Provide the (x, y) coordinate of the cell's center where the given text is located.  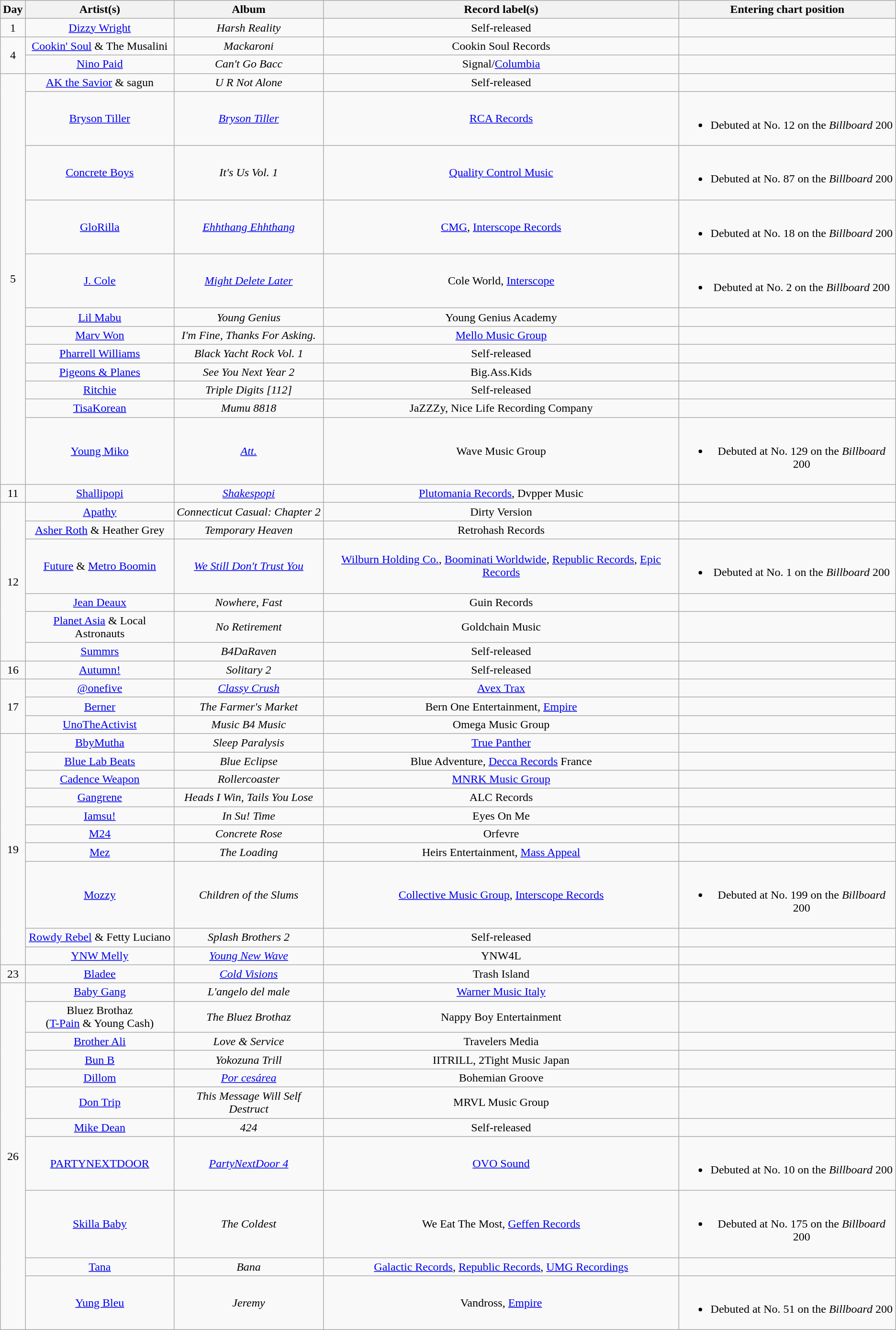
Iamsu! (100, 816)
Vandross, Empire (502, 1303)
Don Trip (100, 1102)
Debuted at No. 129 on the Billboard 200 (787, 451)
Nino Paid (100, 64)
The Farmer's Market (248, 706)
17 (13, 706)
Wilburn Holding Co., Boominati Worldwide, Republic Records, Epic Records (502, 566)
In Su! Time (248, 816)
See You Next Year 2 (248, 372)
Ehhthang Ehhthang (248, 227)
Day (13, 10)
Por cesárea (248, 1078)
Collective Music Group, Interscope Records (502, 895)
Pharrell Williams (100, 353)
Skilla Baby (100, 1224)
Album (248, 10)
True Panther (502, 743)
Harsh Reality (248, 28)
JaZZZy, Nice Life Recording Company (502, 408)
Bluez Brothaz (T-Pain & Young Cash) (100, 1017)
Rowdy Rebel & Fetty Luciano (100, 937)
Young Genius Academy (502, 317)
Signal/Columbia (502, 64)
UnoTheActivist (100, 724)
Debuted at No. 18 on the Billboard 200 (787, 227)
Jean Deaux (100, 602)
Debuted at No. 51 on the Billboard 200 (787, 1303)
PartyNextDoor 4 (248, 1163)
Summrs (100, 652)
PARTYNEXTDOOR (100, 1163)
OVO Sound (502, 1163)
Mackaroni (248, 46)
Cookin Soul Records (502, 46)
Can't Go Bacc (248, 64)
11 (13, 494)
Mez (100, 852)
The Coldest (248, 1224)
The Bluez Brothaz (248, 1017)
Young Miko (100, 451)
Dillom (100, 1078)
Gangrene (100, 798)
Eyes On Me (502, 816)
Debuted at No. 175 on the Billboard 200 (787, 1224)
Young Genius (248, 317)
Young New Wave (248, 956)
Sleep Paralysis (248, 743)
Galactic Records, Republic Records, UMG Recordings (502, 1267)
J. Cole (100, 281)
MNRK Music Group (502, 779)
Debuted at No. 12 on the Billboard 200 (787, 119)
Debuted at No. 1 on the Billboard 200 (787, 566)
YNW Melly (100, 956)
Nappy Boy Entertainment (502, 1017)
Debuted at No. 199 on the Billboard 200 (787, 895)
Cookin' Soul & The Musalini (100, 46)
Temporary Heaven (248, 530)
Omega Music Group (502, 724)
23 (13, 974)
5 (13, 279)
Mozzy (100, 895)
Cold Visions (248, 974)
Love & Service (248, 1041)
It's Us Vol. 1 (248, 172)
Cole World, Interscope (502, 281)
Asher Roth & Heather Grey (100, 530)
1 (13, 28)
M24 (100, 834)
Entering chart position (787, 10)
Brother Ali (100, 1041)
Bohemian Groove (502, 1078)
ALC Records (502, 798)
We Eat The Most, Geffen Records (502, 1224)
Trash Island (502, 974)
Pigeons & Planes (100, 372)
Cadence Weapon (100, 779)
AK the Savior & sagun (100, 82)
No Retirement (248, 627)
Goldchain Music (502, 627)
Apathy (100, 512)
Splash Brothers 2 (248, 937)
Travelers Media (502, 1041)
Record label(s) (502, 10)
Mumu 8818 (248, 408)
L'angelo del male (248, 992)
Shallipopi (100, 494)
Tana (100, 1267)
Shakespopi (248, 494)
Might Delete Later (248, 281)
Artist(s) (100, 10)
424 (248, 1127)
Triple Digits [112] (248, 390)
Concrete Boys (100, 172)
Plutomania Records, Dvpper Music (502, 494)
Bladee (100, 974)
Big.Ass.Kids (502, 372)
Music B4 Music (248, 724)
Blue Adventure, Decca Records France (502, 761)
19 (13, 849)
Debuted at No. 10 on the Billboard 200 (787, 1163)
Heirs Entertainment, Mass Appeal (502, 852)
Blue Eclipse (248, 761)
Classy Crush (248, 688)
YNW4L (502, 956)
Ritchie (100, 390)
Heads I Win, Tails You Lose (248, 798)
This Message Will Self Destruct (248, 1102)
The Loading (248, 852)
26 (13, 1157)
Autumn! (100, 670)
Children of the Slums (248, 895)
Blue Lab Beats (100, 761)
Connecticut Casual: Chapter 2 (248, 512)
Yokozuna Trill (248, 1059)
Bana (248, 1267)
Black Yacht Rock Vol. 1 (248, 353)
Jeremy (248, 1303)
Bern One Entertainment, Empire (502, 706)
MRVL Music Group (502, 1102)
Dizzy Wright (100, 28)
Debuted at No. 2 on the Billboard 200 (787, 281)
BbyMutha (100, 743)
Solitary 2 (248, 670)
Orfevre (502, 834)
Marv Won (100, 335)
Future & Metro Boomin (100, 566)
Retrohash Records (502, 530)
Bun B (100, 1059)
Avex Trax (502, 688)
Mello Music Group (502, 335)
Yung Bleu (100, 1303)
Mike Dean (100, 1127)
Lil Mabu (100, 317)
Baby Gang (100, 992)
16 (13, 670)
We Still Don't Trust You (248, 566)
IITRILL, 2Tight Music Japan (502, 1059)
GloRilla (100, 227)
U R Not Alone (248, 82)
4 (13, 55)
Warner Music Italy (502, 992)
Quality Control Music (502, 172)
TisaKorean (100, 408)
B4DaRaven (248, 652)
I'm Fine, Thanks For Asking. (248, 335)
Rollercoaster (248, 779)
12 (13, 582)
Nowhere, Fast (248, 602)
Dirty Version (502, 512)
Berner (100, 706)
@onefive (100, 688)
Debuted at No. 87 on the Billboard 200 (787, 172)
Concrete Rose (248, 834)
Att. (248, 451)
Planet Asia & Local Astronauts (100, 627)
RCA Records (502, 119)
Wave Music Group (502, 451)
Guin Records (502, 602)
CMG, Interscope Records (502, 227)
